Scan for the cell matching the given text and deliver its (X, Y) coordinate at center. 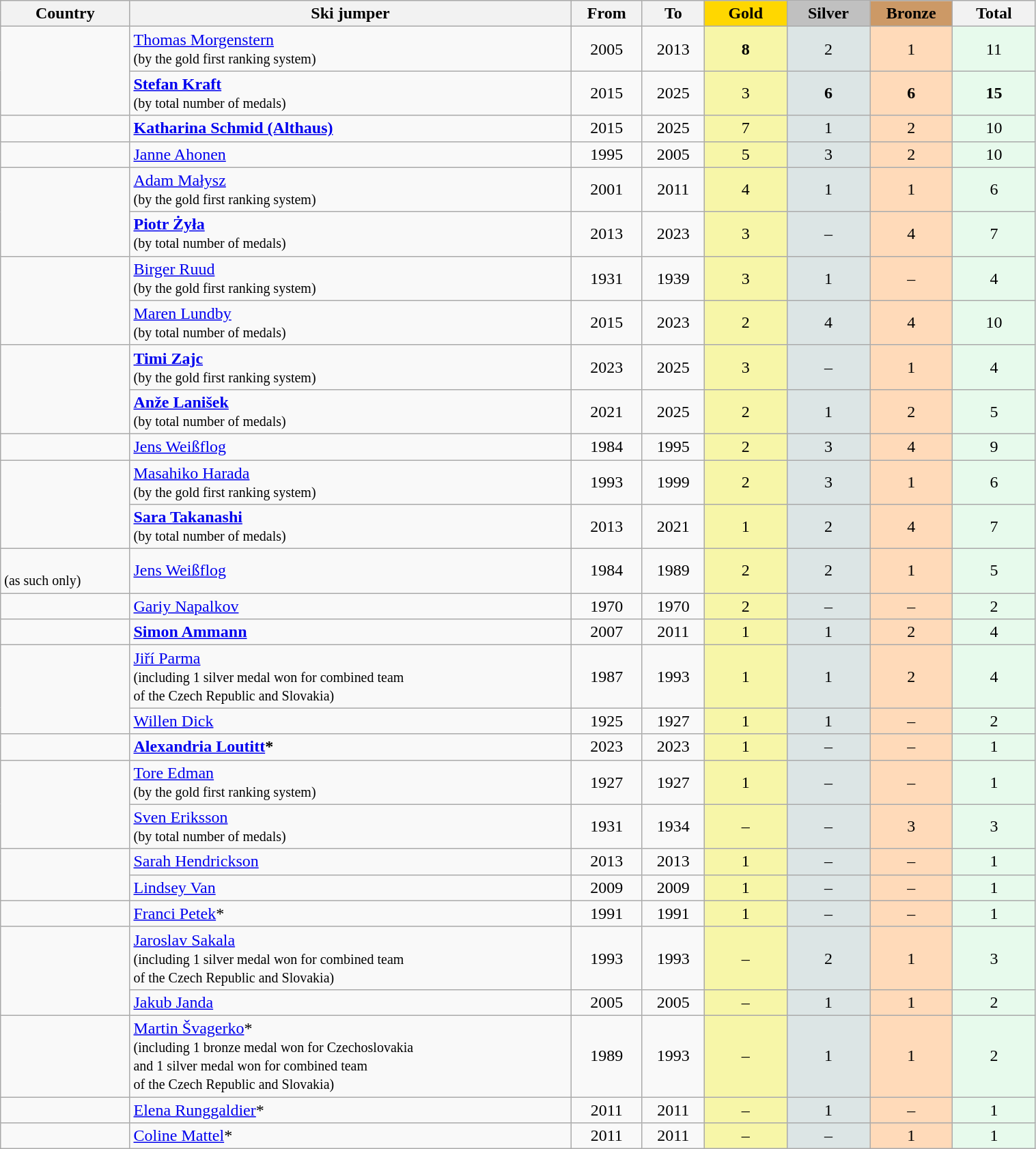
Total (994, 14)
9 (994, 446)
Sven Eriksson(by total number of medals) (350, 826)
Janne Ahonen (350, 154)
Birger Ruud(by the gold first ranking system) (350, 279)
To (673, 14)
1999 (673, 482)
Maren Lundby(by total number of medals) (350, 322)
(as such only) (66, 571)
Masahiko Harada(by the gold first ranking system) (350, 482)
Bronze (911, 14)
Jakub Janda (350, 1002)
15 (994, 93)
Silver (828, 14)
Anže Lanišek(by total number of medals) (350, 411)
Jiří Parma(including 1 silver medal won for combined team of the Czech Republic and Slovakia) (350, 677)
Adam Małysz(by the gold first ranking system) (350, 190)
11 (994, 49)
1925 (606, 721)
Gariy Napalkov (350, 606)
1939 (673, 279)
Thomas Morgenstern(by the gold first ranking system) (350, 49)
Country (66, 14)
Katharina Schmid (Althaus) (350, 128)
Alexandria Loutitt* (350, 747)
Gold (746, 14)
Jaroslav Sakala(including 1 silver medal won for combined team of the Czech Republic and Slovakia) (350, 958)
Willen Dick (350, 721)
2007 (606, 632)
Martin Švagerko*(including 1 bronze medal won for Czechoslovakia and 1 silver medal won for combined team of the Czech Republic and Slovakia) (350, 1055)
Tore Edman(by the gold first ranking system) (350, 782)
Ski jumper (350, 14)
Piotr Żyła(by total number of medals) (350, 233)
1934 (673, 826)
1987 (606, 677)
Sara Takanashi(by total number of medals) (350, 527)
2001 (606, 190)
From (606, 14)
Simon Ammann (350, 632)
Sarah Hendrickson (350, 862)
Elena Runggaldier* (350, 1109)
Franci Petek* (350, 913)
Lindsey Van (350, 888)
Timi Zajc(by the gold first ranking system) (350, 367)
8 (746, 49)
Stefan Kraft(by total number of medals) (350, 93)
Coline Mattel* (350, 1136)
